Identify which cell holds the provided text, then report its (X, Y) central coordinate. 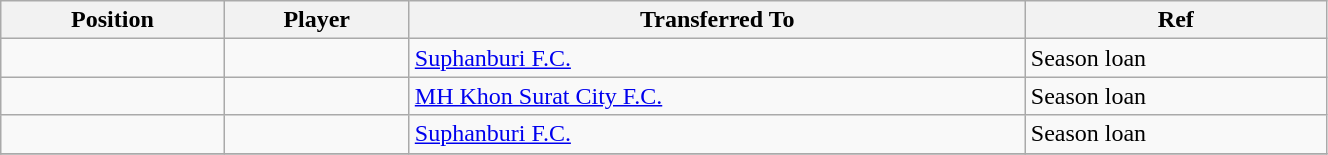
Transferred To (717, 20)
Position (112, 20)
Player (316, 20)
MH Khon Surat City F.C. (717, 96)
Ref (1176, 20)
